Detect which cell encompasses the target text, then output its [x, y] center coordinate. 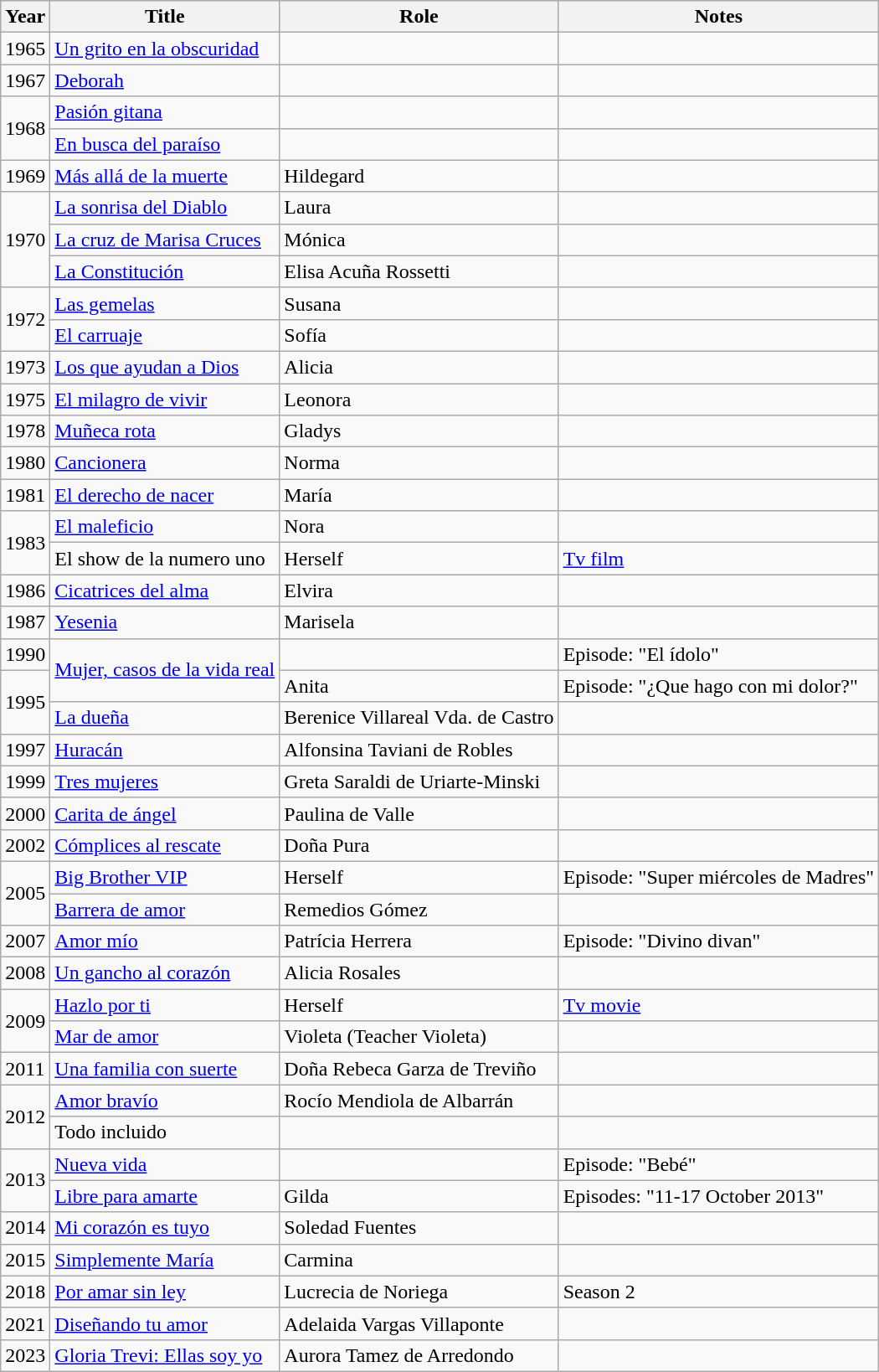
1973 [25, 367]
Laura [419, 208]
Tres mujeres [165, 781]
Todo incluido [165, 1132]
Hildegard [419, 176]
2013 [25, 1180]
Hazlo por ti [165, 1005]
2015 [25, 1260]
Big Brother VIP [165, 877]
Berenice Villareal Vda. de Castro [419, 718]
Por amar sin ley [165, 1292]
Diseñando tu amor [165, 1323]
Amor mío [165, 941]
Huracán [165, 750]
La cruz de Marisa Cruces [165, 240]
2007 [25, 941]
1965 [25, 49]
Simplemente María [165, 1260]
Role [419, 17]
Cancionera [165, 463]
2011 [25, 1069]
2018 [25, 1292]
1972 [25, 319]
Violeta (Teacher Violeta) [419, 1037]
Cicatrices del alma [165, 591]
1987 [25, 622]
1978 [25, 431]
El show de la numero uno [165, 559]
Una familia con suerte [165, 1069]
Los que ayudan a Dios [165, 367]
2014 [25, 1228]
La Constitución [165, 271]
Sofía [419, 335]
2009 [25, 1021]
Mar de amor [165, 1037]
Gilda [419, 1196]
2002 [25, 845]
1980 [25, 463]
Tv movie [718, 1005]
Episode: "Divino divan" [718, 941]
1967 [25, 80]
2008 [25, 973]
Soledad Fuentes [419, 1228]
Remedios Gómez [419, 909]
Alicia [419, 367]
María [419, 495]
Title [165, 17]
Nueva vida [165, 1164]
1999 [25, 781]
1990 [25, 654]
1983 [25, 543]
Elvira [419, 591]
Las gemelas [165, 303]
Norma [419, 463]
Patrícia Herrera [419, 941]
Un grito en la obscuridad [165, 49]
Notes [718, 17]
Tv film [718, 559]
Doña Pura [419, 845]
Episode: "¿Que hago con mi dolor?" [718, 686]
Carmina [419, 1260]
2012 [25, 1117]
1969 [25, 176]
Mónica [419, 240]
Adelaida Vargas Villaponte [419, 1323]
Episode: "Bebé" [718, 1164]
Episodes: "11-17 October 2013" [718, 1196]
La dueña [165, 718]
1981 [25, 495]
El milagro de vivir [165, 400]
Season 2 [718, 1292]
El derecho de nacer [165, 495]
Elisa Acuña Rossetti [419, 271]
Paulina de Valle [419, 813]
Más allá de la muerte [165, 176]
Greta Saraldi de Uriarte-Minski [419, 781]
Mi corazón es tuyo [165, 1228]
1970 [25, 240]
El carruaje [165, 335]
Carita de ángel [165, 813]
Deborah [165, 80]
La sonrisa del Diablo [165, 208]
Leonora [419, 400]
Barrera de amor [165, 909]
Libre para amarte [165, 1196]
Episode: "El ídolo" [718, 654]
Muñeca rota [165, 431]
Episode: "Super miércoles de Madres" [718, 877]
Alicia Rosales [419, 973]
El maleficio [165, 527]
2021 [25, 1323]
1975 [25, 400]
Un gancho al corazón [165, 973]
1997 [25, 750]
Amor bravío [165, 1101]
Anita [419, 686]
Year [25, 17]
En busca del paraíso [165, 144]
2023 [25, 1355]
Aurora Tamez de Arredondo [419, 1355]
Pasión gitana [165, 112]
Lucrecia de Noriega [419, 1292]
Alfonsina Taviani de Robles [419, 750]
2000 [25, 813]
Rocío Mendiola de Albarrán [419, 1101]
1968 [25, 128]
Yesenia [165, 622]
Nora [419, 527]
Mujer, casos de la vida real [165, 670]
Marisela [419, 622]
1995 [25, 702]
2005 [25, 893]
1986 [25, 591]
Cómplices al rescate [165, 845]
Doña Rebeca Garza de Treviño [419, 1069]
Susana [419, 303]
Gloria Trevi: Ellas soy yo [165, 1355]
Gladys [419, 431]
